Return the [X, Y] coordinate for the center point of the cell that contains the specified text.  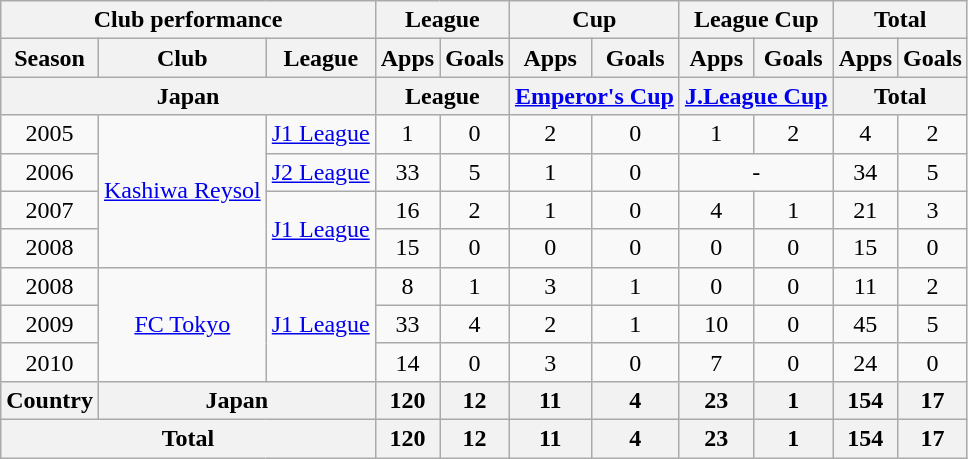
24 [865, 362]
Emperor's Cup [594, 96]
14 [407, 362]
2006 [50, 172]
J.League Cup [756, 96]
16 [407, 210]
Season [50, 58]
2010 [50, 362]
45 [865, 324]
34 [865, 172]
10 [716, 324]
FC Tokyo [182, 324]
League Cup [756, 20]
Cup [594, 20]
J2 League [320, 172]
Kashiwa Reysol [182, 191]
Club [182, 58]
2005 [50, 134]
8 [407, 286]
- [756, 172]
7 [716, 362]
2009 [50, 324]
Country [50, 400]
Club performance [188, 20]
21 [865, 210]
2007 [50, 210]
